Search for the cell housing the specified text and yield its [x, y] center coordinate. 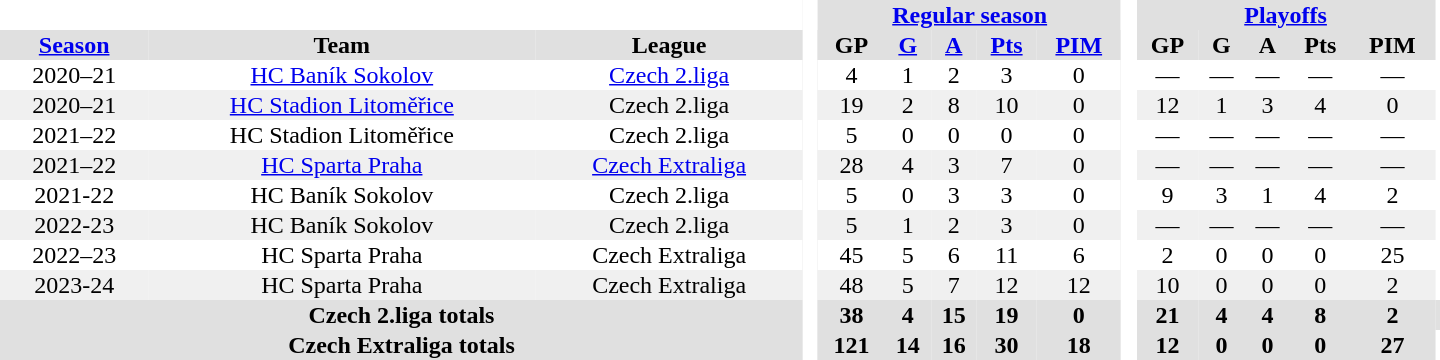
Playoffs [1285, 15]
9 [1167, 195]
16 [954, 345]
2023-24 [74, 285]
Czech 2.liga totals [402, 315]
48 [851, 285]
28 [851, 165]
25 [1392, 255]
Czech Extraliga totals [402, 345]
Regular season [970, 15]
45 [851, 255]
30 [1007, 345]
15 [954, 315]
Team [342, 45]
2021-22 [74, 195]
League [669, 45]
11 [1007, 255]
38 [851, 315]
27 [1392, 345]
Season [74, 45]
18 [1078, 345]
2022-23 [74, 225]
14 [908, 345]
2022–23 [74, 255]
121 [851, 345]
21 [1167, 315]
